Detect which cell encompasses the target text, then output its (X, Y) center coordinate. 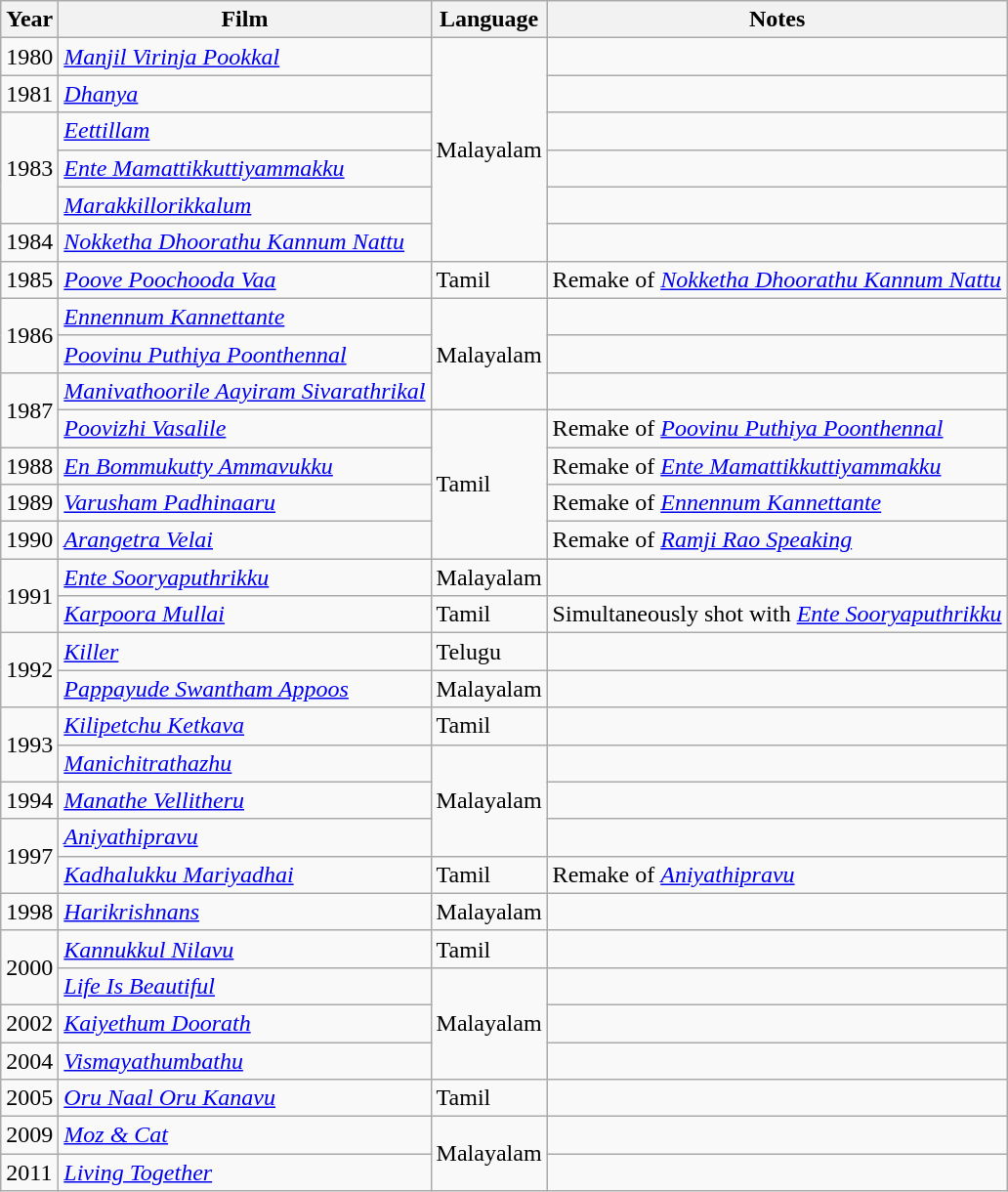
1989 (29, 503)
Vismayathumbathu (244, 1060)
Nokketha Dhoorathu Kannum Nattu (244, 242)
1985 (29, 279)
Kilipetchu Ketkava (244, 726)
1988 (29, 466)
Language (488, 20)
Dhanya (244, 94)
1994 (29, 800)
Harikrishnans (244, 912)
Manichitrathazhu (244, 763)
Simultaneously shot with Ente Sooryaputhrikku (777, 615)
Eettillam (244, 131)
1981 (29, 94)
Remake of Ramji Rao Speaking (777, 540)
Marakkillorikkalum (244, 205)
Remake of Aniyathipravu (777, 874)
Karpoora Mullai (244, 615)
Manivathoorile Aayiram Sivarathrikal (244, 391)
Oru Naal Oru Kanavu (244, 1098)
1993 (29, 745)
2004 (29, 1060)
Poovinu Puthiya Poonthennal (244, 354)
Killer (244, 652)
Remake of Nokketha Dhoorathu Kannum Nattu (777, 279)
1983 (29, 168)
Moz & Cat (244, 1135)
Life Is Beautiful (244, 986)
Film (244, 20)
Aniyathipravu (244, 837)
2005 (29, 1098)
Remake of Poovinu Puthiya Poonthennal (777, 428)
Remake of Ennennum Kannettante (777, 503)
Manathe Vellitheru (244, 800)
2011 (29, 1172)
Poovizhi Vasalile (244, 428)
1992 (29, 670)
1980 (29, 57)
1998 (29, 912)
1986 (29, 335)
2009 (29, 1135)
Varusham Padhinaaru (244, 503)
Kadhalukku Mariyadhai (244, 874)
Ente Mamattikkuttiyammakku (244, 168)
Kannukkul Nilavu (244, 949)
Arangetra Velai (244, 540)
1984 (29, 242)
Kaiyethum Doorath (244, 1023)
1990 (29, 540)
1997 (29, 856)
Ente Sooryaputhrikku (244, 577)
1987 (29, 409)
Ennennum Kannettante (244, 317)
Pappayude Swantham Appoos (244, 689)
Remake of Ente Mamattikkuttiyammakku (777, 466)
Poove Poochooda Vaa (244, 279)
Telugu (488, 652)
Notes (777, 20)
Living Together (244, 1172)
2000 (29, 967)
En Bommukutty Ammavukku (244, 466)
2002 (29, 1023)
Manjil Virinja Pookkal (244, 57)
1991 (29, 596)
Year (29, 20)
